Output the (X, Y) coordinate of the center of the cell containing the given text.  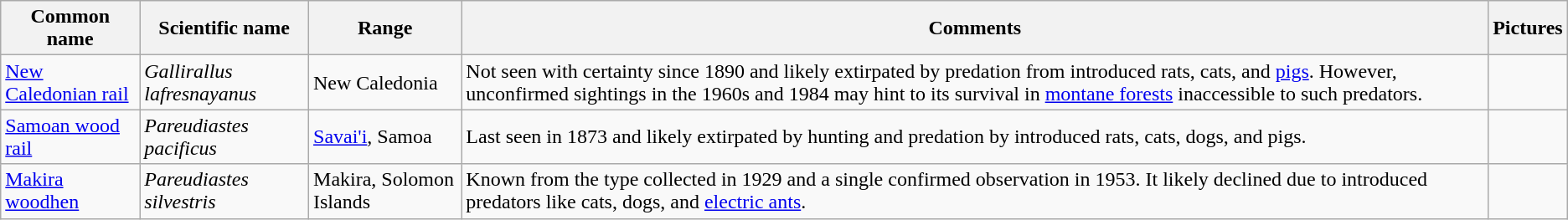
New Caledonian rail (70, 82)
Comments (975, 28)
Makira, Solomon Islands (385, 191)
Pictures (1528, 28)
Range (385, 28)
Samoan wood rail (70, 137)
Scientific name (224, 28)
Common name (70, 28)
New Caledonia (385, 82)
Gallirallus lafresnayanus (224, 82)
Pareudiastes silvestris (224, 191)
Makira woodhen (70, 191)
Savai'i, Samoa (385, 137)
Pareudiastes pacificus (224, 137)
Last seen in 1873 and likely extirpated by hunting and predation by introduced rats, cats, dogs, and pigs. (975, 137)
